Pinpoint the cell where the given text exists, returning its [X, Y] midpoint coordinate. 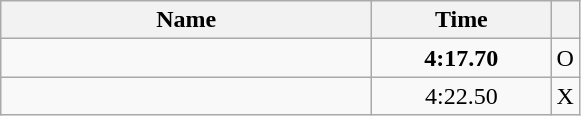
X [565, 96]
4:22.50 [462, 96]
Name [186, 20]
O [565, 58]
4:17.70 [462, 58]
Time [462, 20]
